Find where the given text appears and provide that cell's center as [x, y] coordinate. 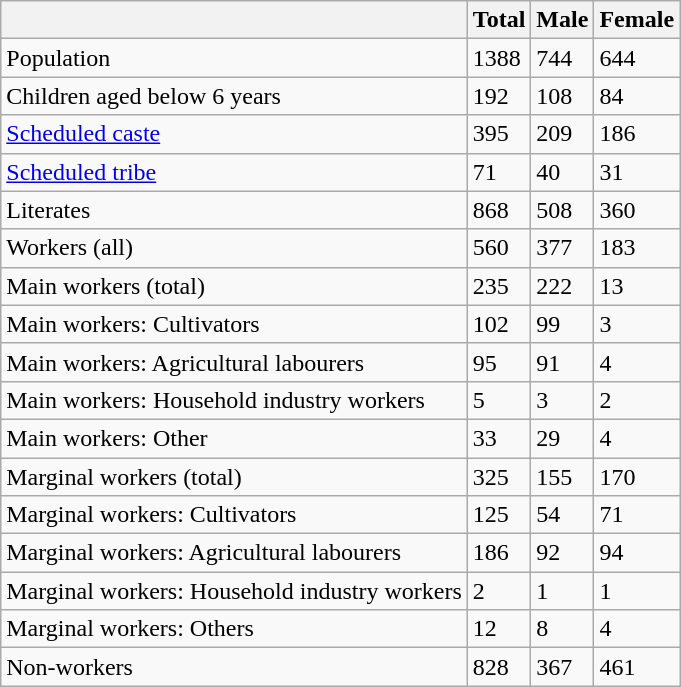
Male [562, 20]
170 [637, 477]
560 [499, 248]
868 [499, 210]
99 [562, 324]
828 [499, 667]
84 [637, 96]
5 [499, 400]
54 [562, 515]
Workers (all) [234, 248]
744 [562, 58]
125 [499, 515]
92 [562, 553]
102 [499, 324]
377 [562, 248]
508 [562, 210]
192 [499, 96]
40 [562, 172]
222 [562, 286]
13 [637, 286]
Main workers: Cultivators [234, 324]
108 [562, 96]
Main workers: Household industry workers [234, 400]
12 [499, 629]
31 [637, 172]
29 [562, 438]
360 [637, 210]
8 [562, 629]
Marginal workers: Cultivators [234, 515]
Marginal workers (total) [234, 477]
Marginal workers: Others [234, 629]
395 [499, 134]
Main workers: Agricultural labourers [234, 362]
33 [499, 438]
1388 [499, 58]
461 [637, 667]
Marginal workers: Household industry workers [234, 591]
91 [562, 362]
367 [562, 667]
325 [499, 477]
235 [499, 286]
155 [562, 477]
Scheduled caste [234, 134]
94 [637, 553]
644 [637, 58]
Female [637, 20]
Population [234, 58]
Non-workers [234, 667]
183 [637, 248]
Main workers (total) [234, 286]
Main workers: Other [234, 438]
95 [499, 362]
Scheduled tribe [234, 172]
Total [499, 20]
Children aged below 6 years [234, 96]
209 [562, 134]
Marginal workers: Agricultural labourers [234, 553]
Literates [234, 210]
